Search for the cell housing the specified text and yield its (X, Y) center coordinate. 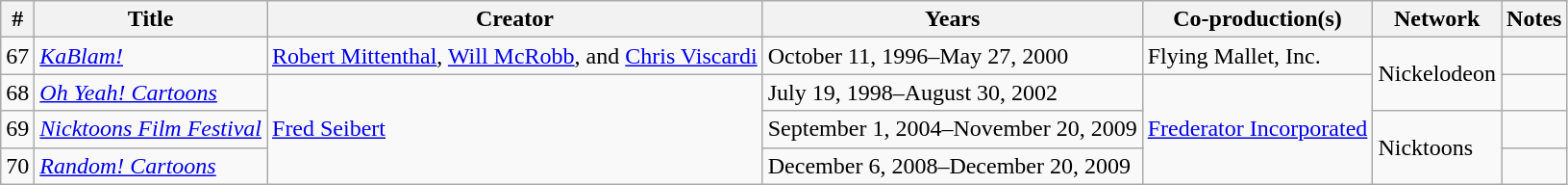
October 11, 1996–May 27, 2000 (952, 56)
70 (17, 166)
Random! Cartoons (151, 166)
July 19, 1998–August 30, 2002 (952, 92)
Notes (1534, 19)
67 (17, 56)
Robert Mittenthal, Will McRobb, and Chris Viscardi (515, 56)
September 1, 2004–November 20, 2009 (952, 129)
Nicktoons Film Festival (151, 129)
Nickelodeon (1437, 74)
Years (952, 19)
Title (151, 19)
69 (17, 129)
Frederator Incorporated (1257, 129)
Fred Seibert (515, 129)
December 6, 2008–December 20, 2009 (952, 166)
KaBlam! (151, 56)
68 (17, 92)
Nicktoons (1437, 147)
Co-production(s) (1257, 19)
Flying Mallet, Inc. (1257, 56)
Creator (515, 19)
Network (1437, 19)
# (17, 19)
Oh Yeah! Cartoons (151, 92)
